Pinpoint the cell where the given text exists, returning its [x, y] midpoint coordinate. 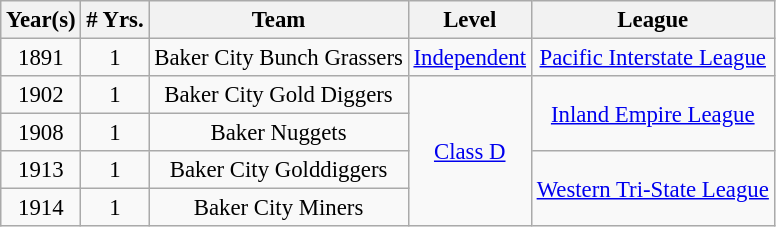
Team [278, 20]
Independent [470, 58]
Pacific Interstate League [652, 58]
Level [470, 20]
Baker City Golddiggers [278, 170]
Baker City Bunch Grassers [278, 58]
Class D [470, 151]
1891 [41, 58]
Baker City Gold Diggers [278, 95]
# Yrs. [115, 20]
Baker City Miners [278, 208]
1913 [41, 170]
Baker Nuggets [278, 133]
1908 [41, 133]
Western Tri-State League [652, 188]
1902 [41, 95]
Year(s) [41, 20]
Inland Empire League [652, 114]
1914 [41, 208]
League [652, 20]
